Locate the cell with the specified text and output its [x, y] center coordinate. 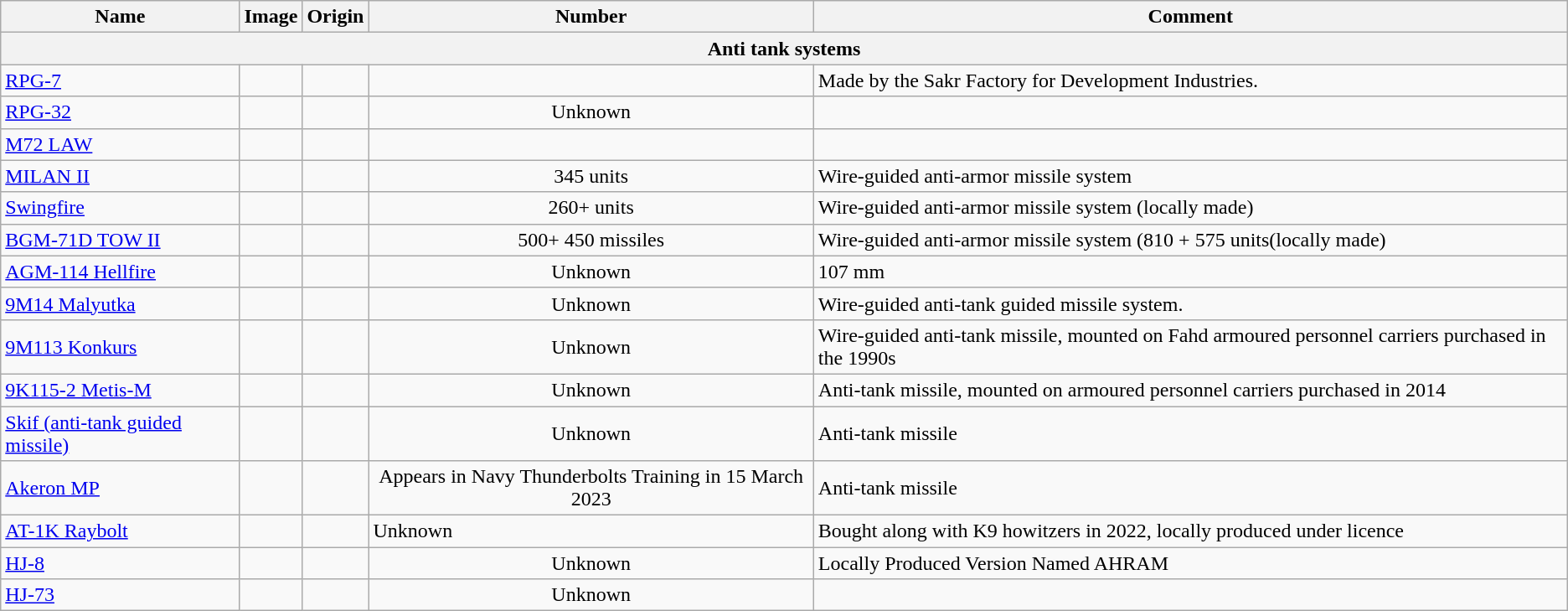
HJ-73 [121, 595]
Bought along with K9 howitzers in 2022, locally produced under licence [1190, 531]
107 mm [1190, 272]
Wire-guided anti-tank missile, mounted on Fahd armoured personnel carriers purchased in the 1990s [1190, 347]
M72 LAW [121, 144]
AGM-114 Hellfire [121, 272]
Comment [1190, 17]
HJ-8 [121, 563]
Made by the Sakr Factory for Development Industries. [1190, 80]
9M113 Konkurs [121, 347]
Akeron MP [121, 488]
260+ units [591, 208]
MILAN II [121, 176]
Wire-guided anti-armor missile system (810 + 575 units(locally made) [1190, 240]
Swingfire [121, 208]
Appears in Navy Thunderbolts Training in 15 March 2023 [591, 488]
Wire-guided anti-armor missile system [1190, 176]
9M14 Malyutka [121, 303]
Number [591, 17]
BGM-71D TOW II [121, 240]
Anti-tank missile, mounted on armoured personnel carriers purchased in 2014 [1190, 390]
Name [121, 17]
Wire-guided anti-armor missile system (locally made) [1190, 208]
Locally Produced Version Named AHRAM [1190, 563]
345 units [591, 176]
9K115-2 Metis-M [121, 390]
RPG-32 [121, 112]
Wire-guided anti-tank guided missile system. [1190, 303]
Origin [335, 17]
AT-1K Raybolt [121, 531]
RPG-7 [121, 80]
Image [271, 17]
Skif (anti-tank guided missile) [121, 432]
Anti tank systems [784, 49]
500+ 450 missiles [591, 240]
